Return [x, y] of the center of cell containing provided text 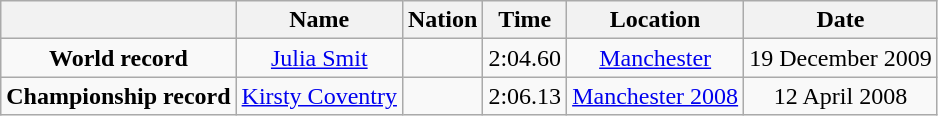
Julia Smit [319, 58]
2:04.60 [525, 58]
Nation [442, 20]
19 December 2009 [841, 58]
Location [656, 20]
World record [118, 58]
Name [319, 20]
12 April 2008 [841, 96]
2:06.13 [525, 96]
Time [525, 20]
Manchester 2008 [656, 96]
Manchester [656, 58]
Championship record [118, 96]
Date [841, 20]
Kirsty Coventry [319, 96]
